Determine the (X, Y) coordinate at the center of the cell enclosing the given text.  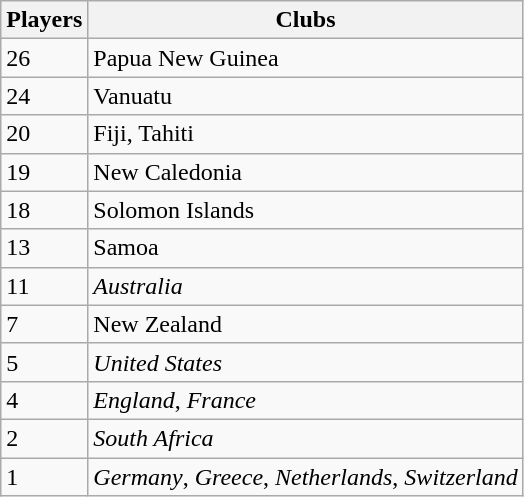
New Zealand (306, 324)
England, France (306, 400)
13 (44, 248)
Players (44, 20)
2 (44, 438)
Fiji, Tahiti (306, 134)
South Africa (306, 438)
5 (44, 362)
18 (44, 210)
19 (44, 172)
11 (44, 286)
24 (44, 96)
20 (44, 134)
Clubs (306, 20)
Vanuatu (306, 96)
Solomon Islands (306, 210)
Germany, Greece, Netherlands, Switzerland (306, 477)
United States (306, 362)
Australia (306, 286)
4 (44, 400)
1 (44, 477)
7 (44, 324)
New Caledonia (306, 172)
Samoa (306, 248)
Papua New Guinea (306, 58)
26 (44, 58)
